Return [x, y] of the center of cell containing provided text 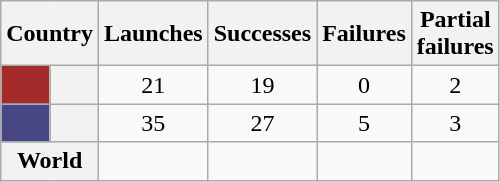
World [50, 161]
5 [364, 123]
Country [50, 34]
3 [455, 123]
27 [262, 123]
21 [153, 85]
Failures [364, 34]
Successes [262, 34]
0 [364, 85]
Partialfailures [455, 34]
Launches [153, 34]
19 [262, 85]
35 [153, 123]
2 [455, 85]
